Detect which cell encompasses the target text, then output its [X, Y] center coordinate. 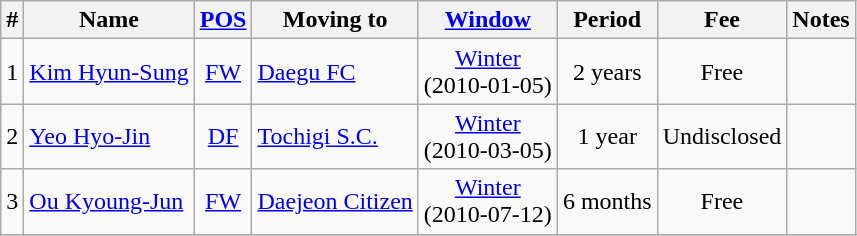
2 years [607, 72]
POS [223, 20]
Winter(2010-01-05) [488, 72]
6 months [607, 202]
Winter(2010-03-05) [488, 136]
Daegu FC [335, 72]
Window [488, 20]
Fee [722, 20]
Undisclosed [722, 136]
# [12, 20]
3 [12, 202]
Tochigi S.C. [335, 136]
Ou Kyoung-Jun [109, 202]
Name [109, 20]
Daejeon Citizen [335, 202]
2 [12, 136]
Moving to [335, 20]
1 year [607, 136]
Winter(2010-07-12) [488, 202]
1 [12, 72]
Yeo Hyo-Jin [109, 136]
DF [223, 136]
Kim Hyun-Sung [109, 72]
Period [607, 20]
Notes [821, 20]
